Identify which cell holds the provided text, then report its (X, Y) central coordinate. 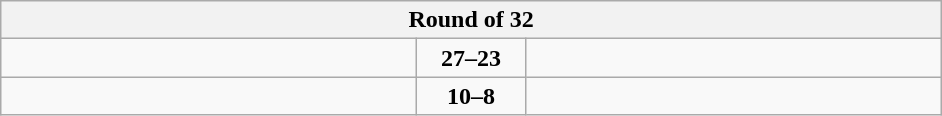
10–8 (472, 96)
27–23 (472, 58)
Round of 32 (472, 20)
